Find where the given text appears and provide that cell's center as [x, y] coordinate. 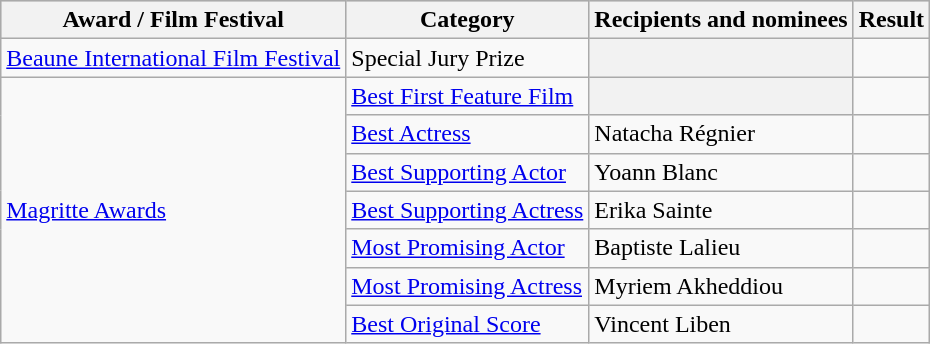
Best Supporting Actor [468, 172]
Most Promising Actress [468, 286]
Category [468, 20]
Erika Sainte [721, 210]
Best Actress [468, 134]
Baptiste Lalieu [721, 248]
Magritte Awards [174, 210]
Myriem Akheddiou [721, 286]
Vincent Liben [721, 324]
Yoann Blanc [721, 172]
Recipients and nominees [721, 20]
Best Original Score [468, 324]
Natacha Régnier [721, 134]
Most Promising Actor [468, 248]
Award / Film Festival [174, 20]
Best Supporting Actress [468, 210]
Result [891, 20]
Beaune International Film Festival [174, 58]
Best First Feature Film [468, 96]
Special Jury Prize [468, 58]
